Detect which cell encompasses the target text, then output its [X, Y] center coordinate. 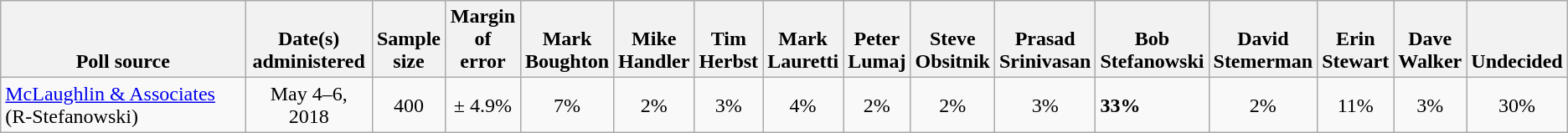
BobStefanowski [1153, 39]
McLaughlin & Associates (R-Stefanowski) [123, 105]
May 4–6, 2018 [309, 105]
Samplesize [409, 39]
± 4.9% [482, 105]
Date(s)administered [309, 39]
ErinStewart [1355, 39]
PeterLumaj [877, 39]
MarkBoughton [566, 39]
11% [1355, 105]
DavidStemerman [1263, 39]
MarkLauretti [803, 39]
Marginof error [482, 39]
Poll source [123, 39]
TimHerbst [729, 39]
7% [566, 105]
DaveWalker [1431, 39]
SteveObsitnik [952, 39]
33% [1153, 105]
PrasadSrinivasan [1044, 39]
30% [1517, 105]
4% [803, 105]
400 [409, 105]
Undecided [1517, 39]
MikeHandler [654, 39]
